From the cell containing the given text, extract its center point as [x, y] coordinate. 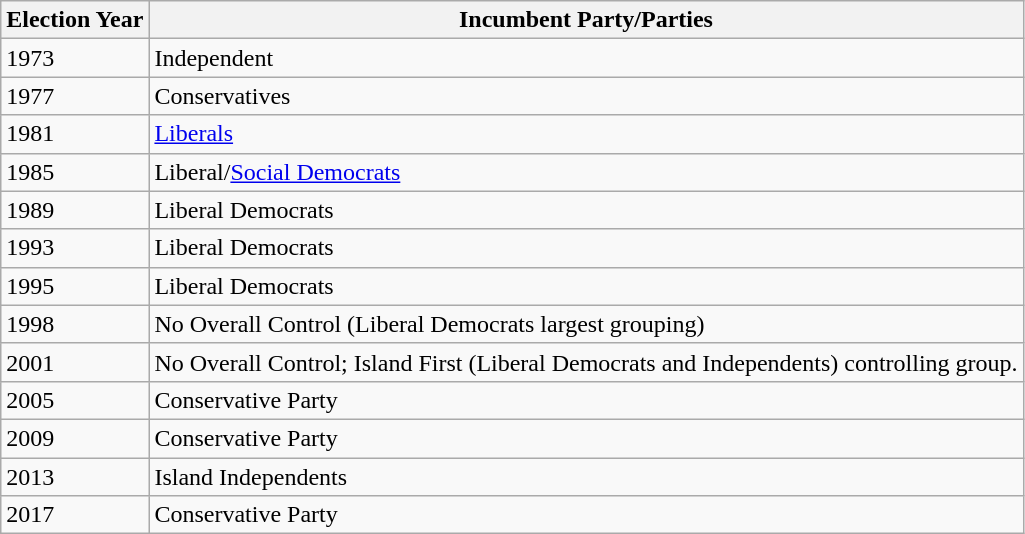
1989 [75, 210]
1985 [75, 172]
Island Independents [586, 477]
Election Year [75, 20]
2013 [75, 477]
2017 [75, 515]
Liberals [586, 134]
1977 [75, 96]
Incumbent Party/Parties [586, 20]
2009 [75, 438]
1998 [75, 324]
Independent [586, 58]
2001 [75, 362]
2005 [75, 400]
1995 [75, 286]
1973 [75, 58]
No Overall Control; Island First (Liberal Democrats and Independents) controlling group. [586, 362]
Conservatives [586, 96]
1993 [75, 248]
Liberal/Social Democrats [586, 172]
No Overall Control (Liberal Democrats largest grouping) [586, 324]
1981 [75, 134]
